Identify which cell holds the provided text, then report its [x, y] central coordinate. 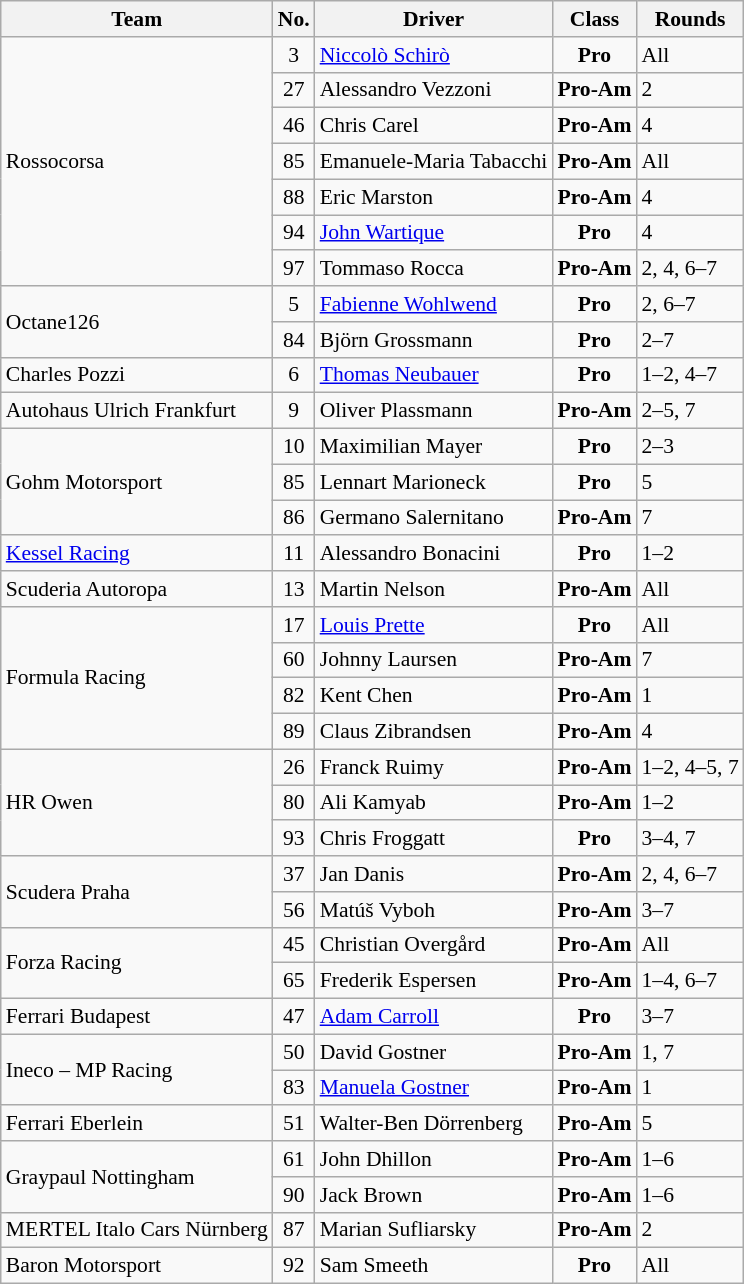
47 [294, 1017]
60 [294, 660]
45 [294, 945]
84 [294, 340]
Maximilian Mayer [434, 447]
1–2, 4–7 [690, 375]
11 [294, 554]
Manuela Gostner [434, 1088]
John Dhillon [434, 1159]
88 [294, 197]
Gohm Motorsport [137, 482]
26 [294, 767]
Jan Danis [434, 874]
Graypaul Nottingham [137, 1176]
Christian Overgård [434, 945]
87 [294, 1230]
Eric Marston [434, 197]
65 [294, 981]
61 [294, 1159]
2, 6–7 [690, 304]
John Wartique [434, 233]
2–5, 7 [690, 411]
Thomas Neubauer [434, 375]
Martin Nelson [434, 589]
Franck Ruimy [434, 767]
Chris Carel [434, 126]
97 [294, 269]
Chris Froggatt [434, 839]
51 [294, 1124]
No. [294, 19]
86 [294, 518]
Oliver Plassmann [434, 411]
Charles Pozzi [137, 375]
90 [294, 1195]
Ineco – MP Racing [137, 1070]
2–7 [690, 340]
HR Owen [137, 802]
Ferrari Eberlein [137, 1124]
Team [137, 19]
46 [294, 126]
Baron Motorsport [137, 1266]
Emanuele-Maria Tabacchi [434, 162]
94 [294, 233]
Germano Salernitano [434, 518]
David Gostner [434, 1052]
56 [294, 910]
3–4, 7 [690, 839]
Fabienne Wohlwend [434, 304]
1–2, 4–5, 7 [690, 767]
Adam Carroll [434, 1017]
Forza Racing [137, 962]
13 [294, 589]
89 [294, 732]
Johnny Laursen [434, 660]
1, 7 [690, 1052]
Tommaso Rocca [434, 269]
Kessel Racing [137, 554]
Björn Grossmann [434, 340]
Walter-Ben Dörrenberg [434, 1124]
Claus Zibrandsen [434, 732]
Alessandro Bonacini [434, 554]
6 [294, 375]
2–3 [690, 447]
1–4, 6–7 [690, 981]
83 [294, 1088]
Lennart Marioneck [434, 482]
9 [294, 411]
MERTEL Italo Cars Nürnberg [137, 1230]
17 [294, 625]
27 [294, 90]
Matúš Vyboh [434, 910]
82 [294, 696]
Sam Smeeth [434, 1266]
Scuderia Autoropa [137, 589]
50 [294, 1052]
Driver [434, 19]
Niccolò Schirò [434, 55]
Alessandro Vezzoni [434, 90]
Frederik Espersen [434, 981]
Ferrari Budapest [137, 1017]
80 [294, 803]
37 [294, 874]
Formula Racing [137, 678]
Jack Brown [434, 1195]
92 [294, 1266]
93 [294, 839]
Octane126 [137, 322]
Rounds [690, 19]
10 [294, 447]
Class [594, 19]
Ali Kamyab [434, 803]
Marian Sufliarsky [434, 1230]
Kent Chen [434, 696]
Louis Prette [434, 625]
Scudera Praha [137, 892]
3 [294, 55]
Rossocorsa [137, 162]
Autohaus Ulrich Frankfurt [137, 411]
